Provide the [x, y] coordinate of the cell's center where the given text is located.  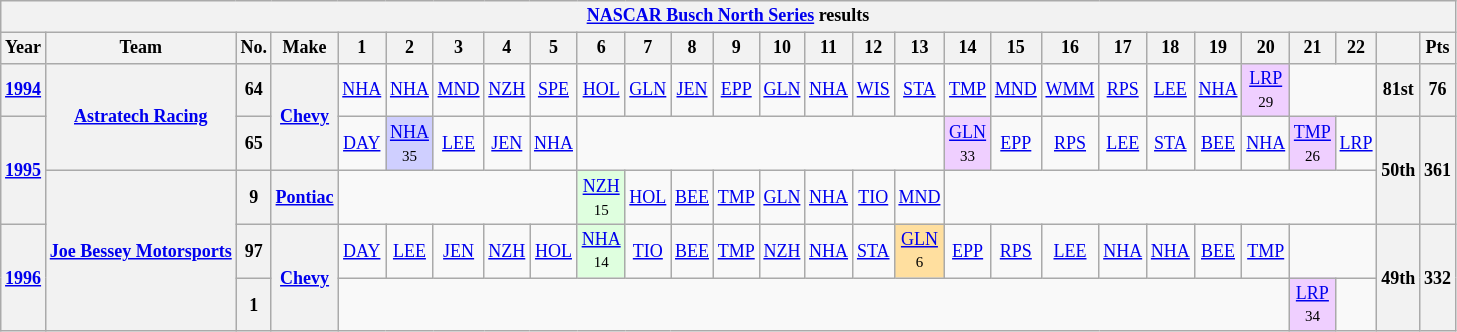
TMP26 [1313, 144]
Astratech Racing [140, 116]
Pontiac [304, 197]
18 [1171, 48]
Pts [1438, 48]
17 [1123, 48]
64 [254, 90]
Team [140, 48]
NHA35 [410, 144]
8 [692, 48]
97 [254, 251]
No. [254, 48]
Year [24, 48]
16 [1070, 48]
NHA14 [601, 251]
14 [968, 48]
65 [254, 144]
13 [920, 48]
15 [1016, 48]
Make [304, 48]
LRP29 [1266, 90]
GLN33 [968, 144]
21 [1313, 48]
49th [1398, 278]
6 [601, 48]
81st [1398, 90]
76 [1438, 90]
WIS [873, 90]
2 [410, 48]
NZH15 [601, 197]
3 [458, 48]
19 [1218, 48]
20 [1266, 48]
332 [1438, 278]
12 [873, 48]
22 [1356, 48]
11 [829, 48]
1995 [24, 170]
NASCAR Busch North Series results [728, 16]
4 [507, 48]
WMM [1070, 90]
SPE [554, 90]
7 [648, 48]
50th [1398, 170]
1994 [24, 90]
361 [1438, 170]
LRP [1356, 144]
Joe Bessey Motorsports [140, 250]
5 [554, 48]
LRP34 [1313, 305]
1996 [24, 278]
10 [782, 48]
GLN6 [920, 251]
